Locate the cell with the specified text and output its [x, y] center coordinate. 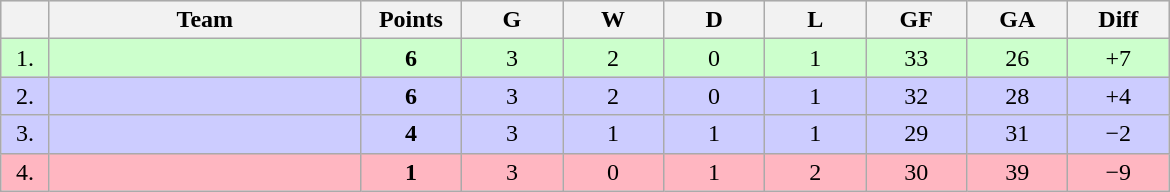
32 [916, 96]
4. [26, 172]
2. [26, 96]
28 [1018, 96]
33 [916, 58]
Diff [1118, 20]
−2 [1118, 134]
31 [1018, 134]
+7 [1118, 58]
−9 [1118, 172]
G [512, 20]
D [714, 20]
+4 [1118, 96]
Points [410, 20]
3. [26, 134]
26 [1018, 58]
30 [916, 172]
GA [1018, 20]
W [612, 20]
GF [916, 20]
1. [26, 58]
39 [1018, 172]
Team [204, 20]
4 [410, 134]
L [816, 20]
29 [916, 134]
